Identify which cell holds the provided text, then report its [x, y] central coordinate. 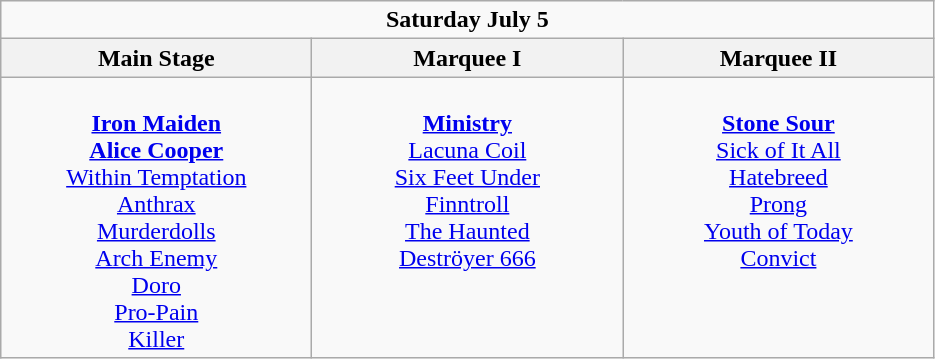
Saturday July 5 [468, 20]
Stone Sour Sick of It All Hatebreed Prong Youth of Today Convict [778, 218]
Iron Maiden Alice Cooper Within Temptation Anthrax Murderdolls Arch Enemy Doro Pro-Pain Killer [156, 218]
Ministry Lacuna Coil Six Feet Under Finntroll The Haunted Deströyer 666 [468, 218]
Marquee I [468, 58]
Marquee II [778, 58]
Main Stage [156, 58]
